Locate the cell with the specified text and output its (X, Y) center coordinate. 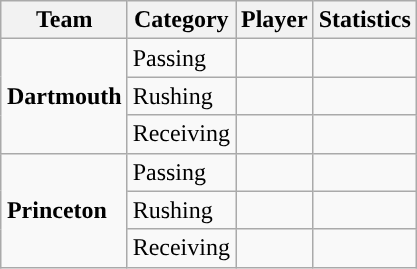
Category (181, 20)
Team (64, 20)
Dartmouth (64, 96)
Princeton (64, 210)
Player (275, 20)
Statistics (364, 20)
